Scan for the cell matching the given text and deliver its (X, Y) coordinate at center. 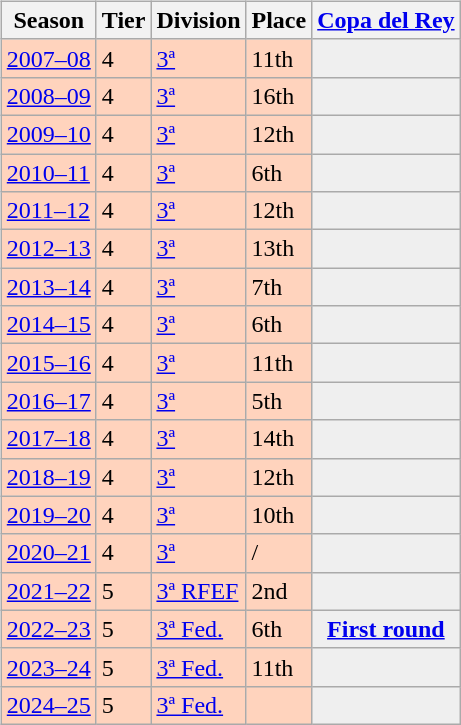
2019–20 (48, 515)
16th (279, 96)
2016–17 (48, 401)
Tier (124, 20)
10th (279, 515)
2012–13 (48, 249)
2023–24 (48, 667)
2nd (279, 591)
2021–22 (48, 591)
Place (279, 20)
2010–11 (48, 173)
Copa del Rey (386, 20)
2013–14 (48, 287)
2018–19 (48, 477)
Season (48, 20)
2014–15 (48, 325)
2017–18 (48, 439)
3ª RFEF (198, 591)
14th (279, 439)
/ (279, 553)
2020–21 (48, 553)
2007–08 (48, 58)
7th (279, 287)
13th (279, 249)
Division (198, 20)
2022–23 (48, 629)
5th (279, 401)
First round (386, 629)
2008–09 (48, 96)
2015–16 (48, 363)
2024–25 (48, 705)
2011–12 (48, 211)
2009–10 (48, 134)
